Search for the cell housing the specified text and yield its [X, Y] center coordinate. 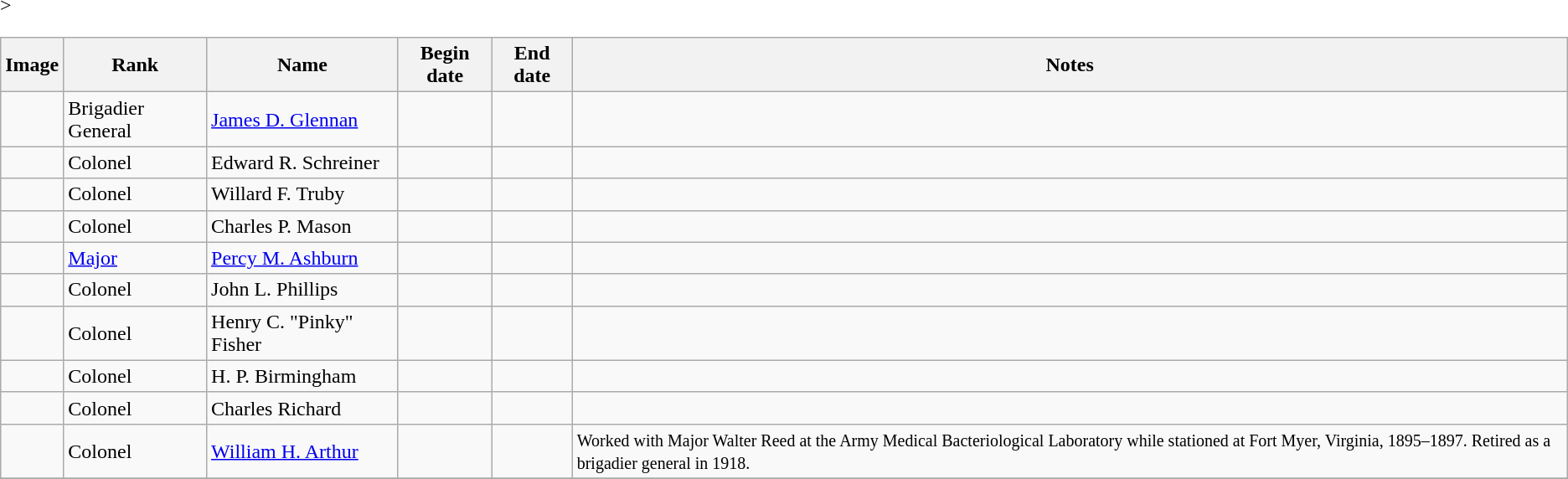
John L. Phillips [303, 290]
Charles P. Mason [303, 226]
Edward R. Schreiner [303, 162]
Charles Richard [303, 408]
Brigadier General [136, 119]
Henry C. "Pinky" Fisher [303, 333]
Rank [136, 65]
Percy M. Ashburn [303, 258]
H. P. Birmingham [303, 376]
Image [32, 65]
James D. Glennan [303, 119]
Willard F. Truby [303, 194]
Major [136, 258]
William H. Arthur [303, 451]
Notes [1070, 65]
End date [532, 65]
Name [303, 65]
Begin date [445, 65]
